For the text-containing cell, return its midpoint in (x, y) coordinate format. 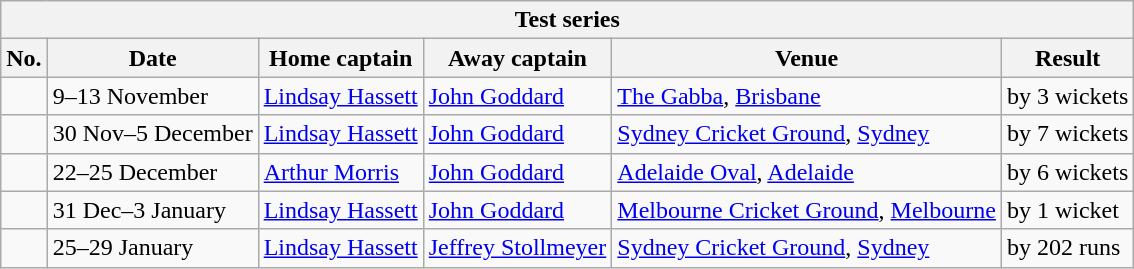
Test series (568, 20)
Venue (807, 58)
by 1 wicket (1067, 210)
Melbourne Cricket Ground, Melbourne (807, 210)
by 3 wickets (1067, 96)
9–13 November (152, 96)
Result (1067, 58)
22–25 December (152, 172)
Date (152, 58)
Jeffrey Stollmeyer (518, 248)
by 202 runs (1067, 248)
No. (24, 58)
30 Nov–5 December (152, 134)
31 Dec–3 January (152, 210)
The Gabba, Brisbane (807, 96)
Home captain (340, 58)
25–29 January (152, 248)
Arthur Morris (340, 172)
Away captain (518, 58)
by 7 wickets (1067, 134)
by 6 wickets (1067, 172)
Adelaide Oval, Adelaide (807, 172)
